Extract the (x, y) coordinate from the center of the cell holding the provided text.  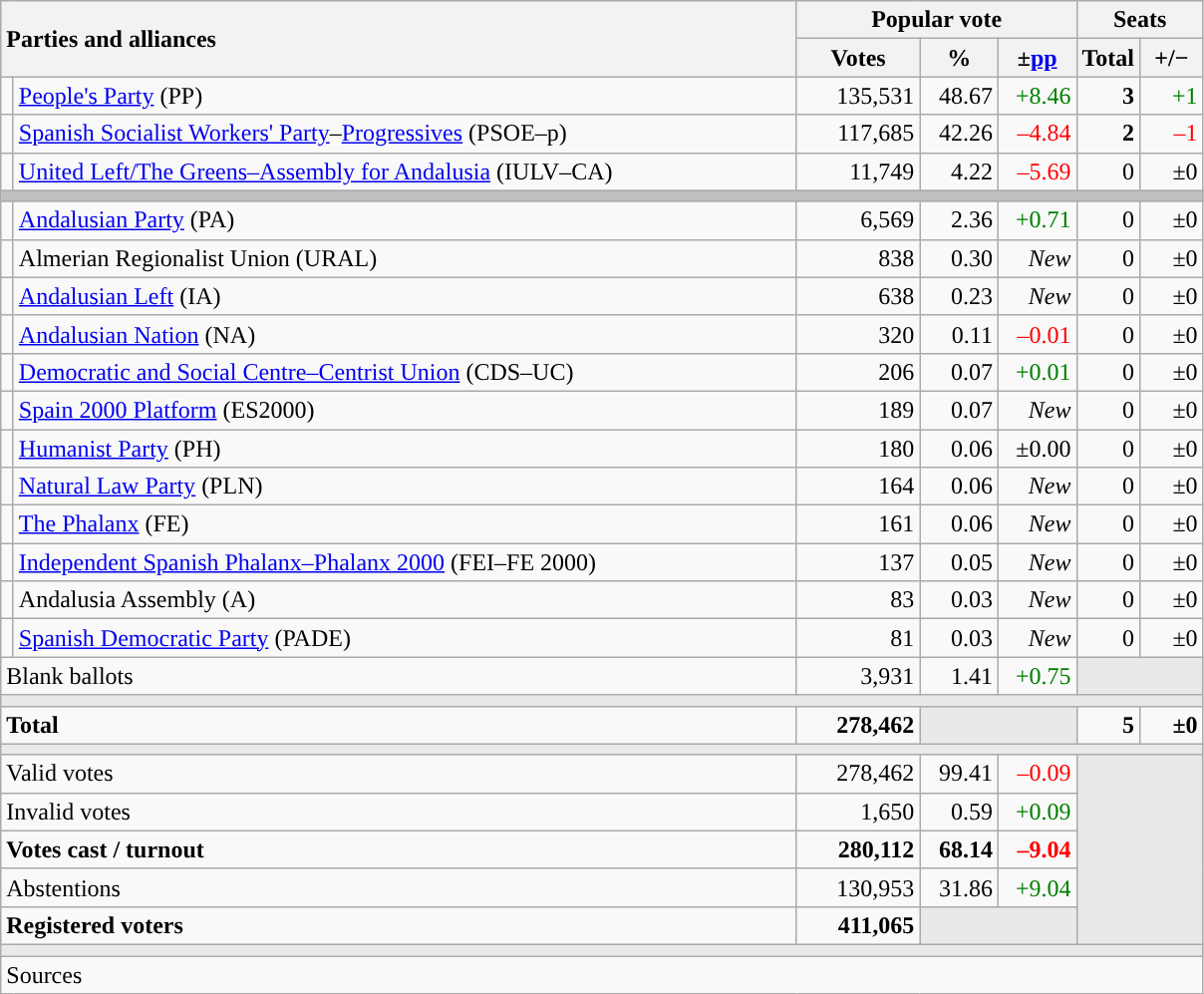
3 (1108, 96)
164 (858, 487)
411,065 (858, 925)
United Left/The Greens–Assembly for Andalusia (IULV–CA) (405, 171)
2.36 (959, 220)
Spanish Socialist Workers' Party–Progressives (PSOE–p) (405, 134)
–9.04 (1037, 849)
Andalusia Assembly (A) (405, 600)
280,112 (858, 849)
% (959, 58)
Spain 2000 Platform (ES2000) (405, 410)
320 (858, 334)
638 (858, 296)
+0.09 (1037, 812)
+8.46 (1037, 96)
130,953 (858, 887)
+1 (1172, 96)
Spanish Democratic Party (PADE) (405, 638)
81 (858, 638)
Seats (1140, 20)
11,749 (858, 171)
2 (1108, 134)
5 (1108, 725)
±pp (1037, 58)
Democratic and Social Centre–Centrist Union (CDS–UC) (405, 372)
Abstentions (399, 887)
0.05 (959, 562)
–4.84 (1037, 134)
189 (858, 410)
0.11 (959, 334)
People's Party (PP) (405, 96)
+0.71 (1037, 220)
99.41 (959, 774)
4.22 (959, 171)
+0.75 (1037, 676)
Humanist Party (PH) (405, 448)
Votes cast / turnout (399, 849)
–1 (1172, 134)
Andalusian Party (PA) (405, 220)
Invalid votes (399, 812)
Natural Law Party (PLN) (405, 487)
Andalusian Nation (NA) (405, 334)
1,650 (858, 812)
83 (858, 600)
68.14 (959, 849)
+0.01 (1037, 372)
48.67 (959, 96)
Almerian Regionalist Union (URAL) (405, 258)
6,569 (858, 220)
±0.00 (1037, 448)
1.41 (959, 676)
137 (858, 562)
Registered voters (399, 925)
42.26 (959, 134)
Valid votes (399, 774)
206 (858, 372)
31.86 (959, 887)
Parties and alliances (399, 39)
161 (858, 524)
0.23 (959, 296)
0.30 (959, 258)
The Phalanx (FE) (405, 524)
Andalusian Left (IA) (405, 296)
0.59 (959, 812)
–5.69 (1037, 171)
–0.01 (1037, 334)
Blank ballots (399, 676)
Sources (602, 974)
+/− (1172, 58)
Independent Spanish Phalanx–Phalanx 2000 (FEI–FE 2000) (405, 562)
180 (858, 448)
+9.04 (1037, 887)
3,931 (858, 676)
Votes (858, 58)
117,685 (858, 134)
Popular vote (937, 20)
135,531 (858, 96)
838 (858, 258)
–0.09 (1037, 774)
